Return [x, y] of the center of cell containing provided text 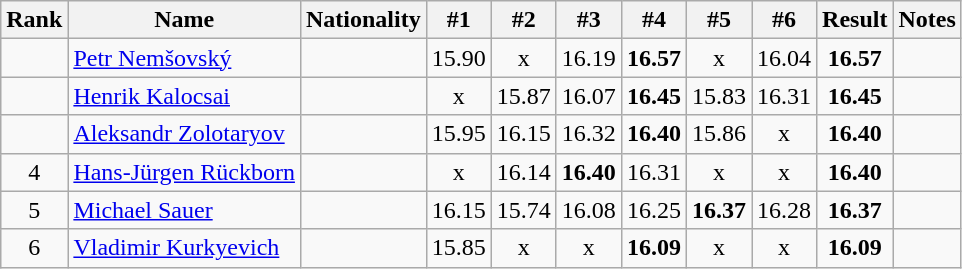
16.04 [784, 58]
#1 [458, 20]
Vladimir Kurkyevich [184, 248]
6 [34, 248]
Name [184, 20]
16.19 [588, 58]
#5 [718, 20]
Result [855, 20]
Rank [34, 20]
16.14 [524, 172]
16.07 [588, 96]
16.28 [784, 210]
15.90 [458, 58]
16.32 [588, 134]
15.74 [524, 210]
15.86 [718, 134]
16.25 [654, 210]
5 [34, 210]
15.95 [458, 134]
#4 [654, 20]
16.08 [588, 210]
4 [34, 172]
Petr Nemšovský [184, 58]
15.85 [458, 248]
15.83 [718, 96]
#3 [588, 20]
#2 [524, 20]
Notes [927, 20]
Nationality [363, 20]
15.87 [524, 96]
#6 [784, 20]
Michael Sauer [184, 210]
Hans-Jürgen Rückborn [184, 172]
Aleksandr Zolotaryov [184, 134]
Henrik Kalocsai [184, 96]
